Search for the cell housing the specified text and yield its (x, y) center coordinate. 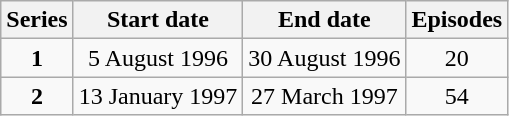
Start date (158, 20)
13 January 1997 (158, 96)
End date (324, 20)
54 (457, 96)
5 August 1996 (158, 58)
20 (457, 58)
1 (37, 58)
30 August 1996 (324, 58)
Series (37, 20)
27 March 1997 (324, 96)
2 (37, 96)
Episodes (457, 20)
